Find where the given text appears and provide that cell's center as (X, Y) coordinate. 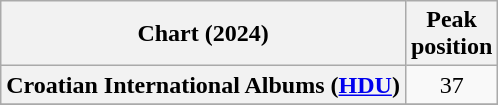
Croatian International Albums (HDU) (204, 85)
Chart (2024) (204, 34)
37 (451, 85)
Peakposition (451, 34)
